Locate the cell with the specified text and output its (x, y) center coordinate. 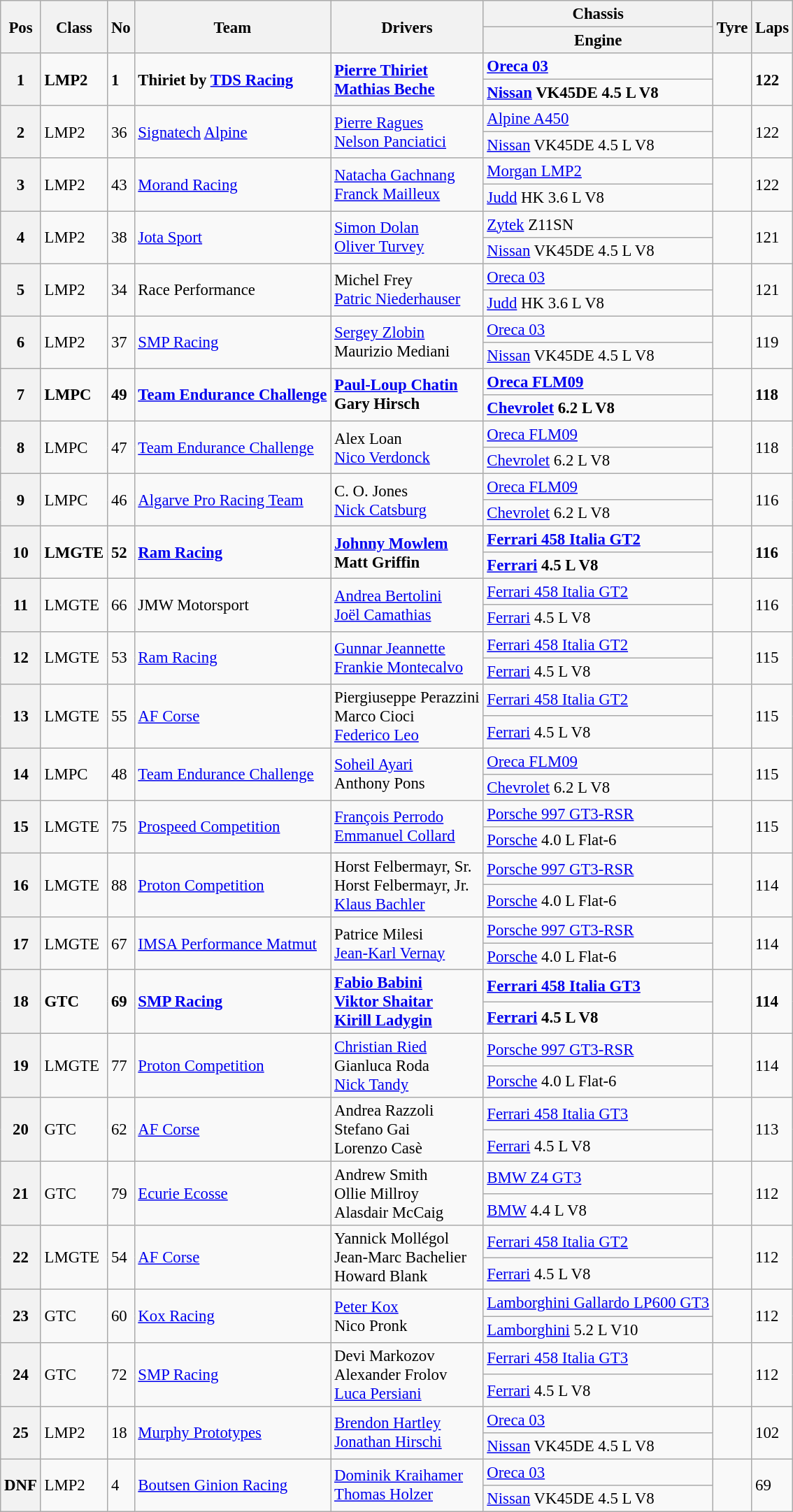
Christian Ried Gianluca Roda Nick Tandy (407, 1066)
11 (21, 605)
Devi Markozov Alexander Frolov Luca Persiani (407, 1374)
55 (121, 716)
Class (74, 27)
46 (121, 501)
Brendon Hartley Jonathan Hirschi (407, 1433)
Simon Dolan Oliver Turvey (407, 238)
Pos (21, 27)
Horst Felbermayr, Sr. Horst Felbermayr, Jr. Klaus Bachler (407, 885)
Gunnar Jeannette Frankie Montecalvo (407, 657)
BMW Z4 GT3 (598, 1178)
Natacha Gachnang Franck Mailleux (407, 185)
Morgan LMP2 (598, 171)
Team (232, 27)
Algarve Pro Racing Team (232, 501)
23 (21, 1316)
Chassis (598, 14)
75 (121, 826)
Tyre (731, 27)
Yannick Mollégol Jean-Marc Bachelier Howard Blank (407, 1258)
22 (21, 1258)
Laps (772, 27)
Piergiuseppe Perazzini Marco Cioci Federico Leo (407, 716)
48 (121, 775)
François Perrodo Emmanuel Collard (407, 826)
Dominik Kraihamer Thomas Holzer (407, 1485)
79 (121, 1194)
15 (21, 826)
62 (121, 1130)
Drivers (407, 27)
Signatech Alpine (232, 131)
10 (21, 552)
12 (21, 657)
13 (21, 716)
53 (121, 657)
49 (121, 394)
C. O. Jones Nick Catsburg (407, 501)
Johnny Mowlem Matt Griffin (407, 552)
43 (121, 185)
34 (121, 289)
25 (21, 1433)
24 (21, 1374)
Morand Racing (232, 185)
Lamborghini Gallardo LP600 GT3 (598, 1303)
77 (121, 1066)
Jota Sport (232, 238)
Soheil Ayari Anthony Pons (407, 775)
IMSA Performance Matmut (232, 944)
Andrew Smith Ollie Millroy Alasdair McCaig (407, 1194)
88 (121, 885)
Alpine A450 (598, 119)
52 (121, 552)
54 (121, 1258)
5 (21, 289)
Paul-Loup Chatin Gary Hirsch (407, 394)
36 (121, 131)
Zytek Z11SN (598, 224)
2 (21, 131)
BMW 4.4 L V8 (598, 1210)
Pierre Ragues Nelson Panciatici (407, 131)
Patrice Milesi Jean-Karl Vernay (407, 944)
Pierre Thiriet Mathias Beche (407, 80)
38 (121, 238)
72 (121, 1374)
DNF (21, 1485)
37 (121, 343)
Kox Racing (232, 1316)
3 (21, 185)
102 (772, 1433)
16 (21, 885)
113 (772, 1130)
119 (772, 343)
Prospeed Competition (232, 826)
8 (21, 447)
Andrea Bertolini Joël Camathias (407, 605)
Boutsen Ginion Racing (232, 1485)
19 (21, 1066)
Alex Loan Nico Verdonck (407, 447)
Murphy Prototypes (232, 1433)
Andrea Razzoli Stefano Gai Lorenzo Casè (407, 1130)
Race Performance (232, 289)
6 (21, 343)
20 (21, 1130)
No (121, 27)
Fabio Babini Viktor Shaitar Kirill Ladygin (407, 1002)
Engine (598, 41)
Ecurie Ecosse (232, 1194)
Peter Kox Nico Pronk (407, 1316)
67 (121, 944)
Sergey Zlobin Maurizio Mediani (407, 343)
7 (21, 394)
Lamborghini 5.2 L V10 (598, 1330)
14 (21, 775)
Michel Frey Patric Niederhauser (407, 289)
Thiriet by TDS Racing (232, 80)
17 (21, 944)
JMW Motorsport (232, 605)
47 (121, 447)
9 (21, 501)
60 (121, 1316)
21 (21, 1194)
66 (121, 605)
